Search for the cell housing the specified text and yield its (X, Y) center coordinate. 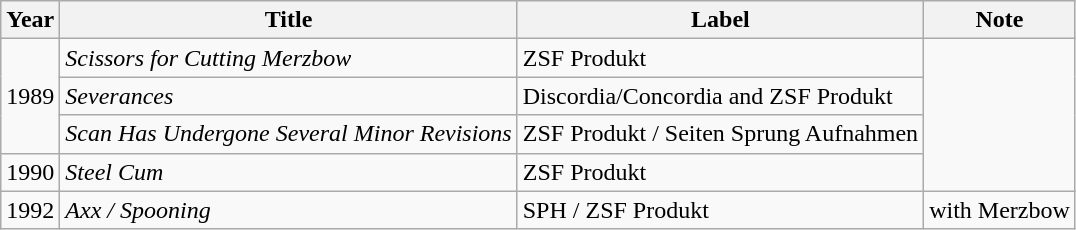
1989 (30, 96)
Label (720, 20)
Steel Cum (288, 172)
Discordia/Concordia and ZSF Produkt (720, 96)
with Merzbow (1000, 210)
Year (30, 20)
Scan Has Undergone Several Minor Revisions (288, 134)
Scissors for Cutting Merzbow (288, 58)
1990 (30, 172)
Title (288, 20)
1992 (30, 210)
Severances (288, 96)
ZSF Produkt / Seiten Sprung Aufnahmen (720, 134)
Note (1000, 20)
SPH / ZSF Produkt (720, 210)
Axx / Spooning (288, 210)
